Extract the [X, Y] coordinate from the center of the cell holding the provided text.  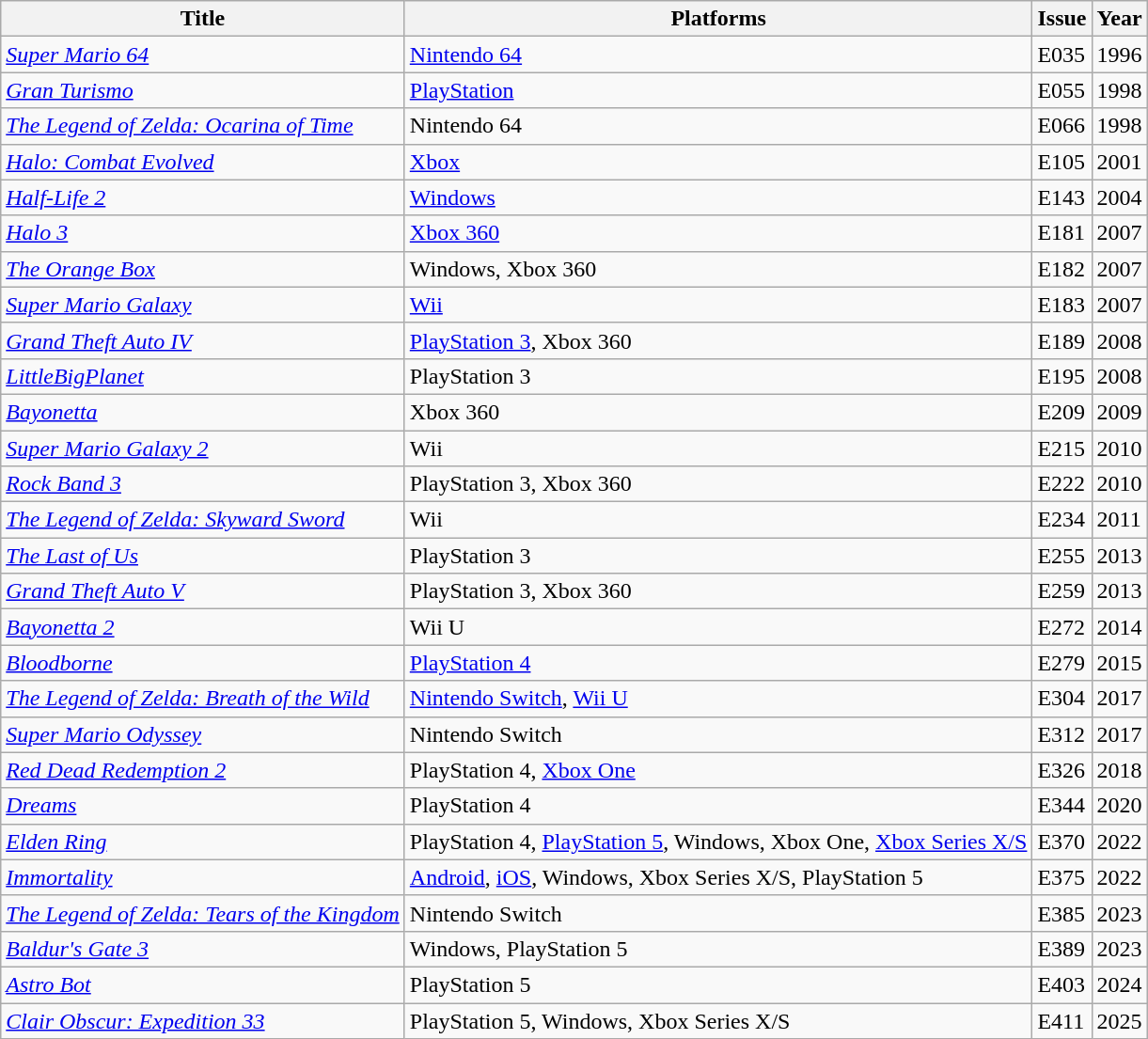
Gran Turismo [203, 90]
E385 [1062, 913]
E312 [1062, 734]
2014 [1119, 627]
Halo 3 [203, 233]
2004 [1119, 197]
Grand Theft Auto IV [203, 340]
2001 [1119, 162]
E209 [1062, 412]
Title [203, 19]
1996 [1119, 55]
Bloodborne [203, 663]
E344 [1062, 806]
PlayStation [718, 90]
Super Mario 64 [203, 55]
E066 [1062, 126]
E279 [1062, 663]
Windows, PlayStation 5 [718, 949]
LittleBigPlanet [203, 376]
Issue [1062, 19]
Super Mario Odyssey [203, 734]
Red Dead Redemption 2 [203, 770]
PlayStation 4, Xbox One [718, 770]
Platforms [718, 19]
Bayonetta [203, 412]
E234 [1062, 520]
2009 [1119, 412]
Wii U [718, 627]
Super Mario Galaxy 2 [203, 449]
PlayStation 5 [718, 984]
Clair Obscur: Expedition 33 [203, 1020]
2020 [1119, 806]
E259 [1062, 591]
Baldur's Gate 3 [203, 949]
Elden Ring [203, 842]
E403 [1062, 984]
The Orange Box [203, 269]
Halo: Combat Evolved [203, 162]
Grand Theft Auto V [203, 591]
E304 [1062, 699]
E389 [1062, 949]
E181 [1062, 233]
E143 [1062, 197]
E035 [1062, 55]
The Legend of Zelda: Skyward Sword [203, 520]
2011 [1119, 520]
E055 [1062, 90]
The Legend of Zelda: Breath of the Wild [203, 699]
Super Mario Galaxy [203, 305]
E255 [1062, 556]
E182 [1062, 269]
E105 [1062, 162]
Half-Life 2 [203, 197]
Bayonetta 2 [203, 627]
The Legend of Zelda: Tears of the Kingdom [203, 913]
E222 [1062, 484]
E375 [1062, 877]
E195 [1062, 376]
Windows [718, 197]
E326 [1062, 770]
Windows, Xbox 360 [718, 269]
E215 [1062, 449]
The Last of Us [203, 556]
Android, iOS, Windows, Xbox Series X/S, PlayStation 5 [718, 877]
Immortality [203, 877]
Xbox [718, 162]
2024 [1119, 984]
2025 [1119, 1020]
Nintendo Switch, Wii U [718, 699]
Dreams [203, 806]
E411 [1062, 1020]
E183 [1062, 305]
E189 [1062, 340]
The Legend of Zelda: Ocarina of Time [203, 126]
PlayStation 5, Windows, Xbox Series X/S [718, 1020]
E370 [1062, 842]
2018 [1119, 770]
E272 [1062, 627]
PlayStation 4, PlayStation 5, Windows, Xbox One, Xbox Series X/S [718, 842]
Rock Band 3 [203, 484]
Year [1119, 19]
2015 [1119, 663]
Astro Bot [203, 984]
